Capture the cell that displays the provided text and extract its (X, Y) central coordinate. 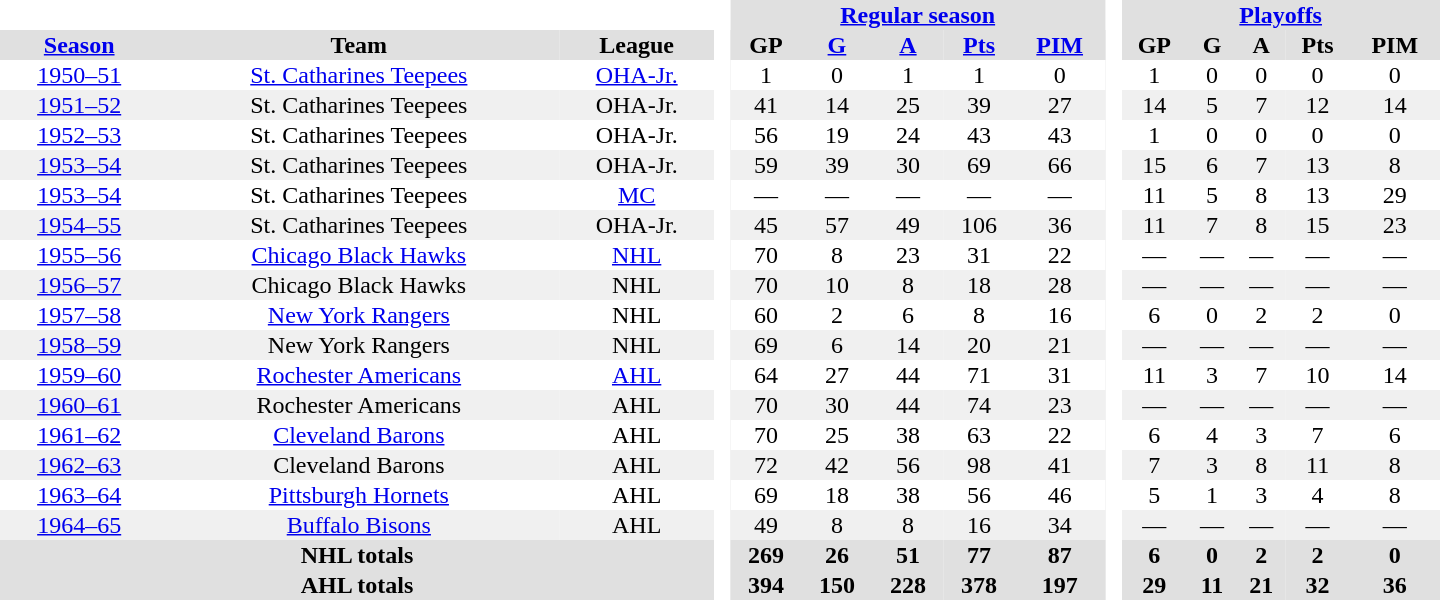
1963–64 (79, 495)
74 (978, 405)
72 (766, 465)
87 (1059, 555)
28 (1059, 285)
1955–56 (79, 255)
1961–62 (79, 435)
51 (908, 555)
394 (766, 585)
269 (766, 555)
19 (836, 135)
59 (766, 165)
Regular season (917, 15)
150 (836, 585)
1962–63 (79, 465)
1956–57 (79, 285)
60 (766, 315)
AHL totals (357, 585)
1960–61 (79, 405)
20 (978, 345)
1957–58 (79, 315)
Season (79, 45)
46 (1059, 495)
Buffalo Bisons (358, 525)
MC (636, 195)
106 (978, 225)
1959–60 (79, 375)
Playoffs (1280, 15)
26 (836, 555)
1958–59 (79, 345)
32 (1318, 585)
1952–53 (79, 135)
378 (978, 585)
45 (766, 225)
63 (978, 435)
24 (908, 135)
NHL totals (357, 555)
57 (836, 225)
42 (836, 465)
1954–55 (79, 225)
League (636, 45)
1950–51 (79, 75)
64 (766, 375)
197 (1059, 585)
98 (978, 465)
71 (978, 375)
1964–65 (79, 525)
34 (1059, 525)
1951–52 (79, 105)
12 (1318, 105)
Team (358, 45)
Pittsburgh Hornets (358, 495)
66 (1059, 165)
77 (978, 555)
228 (908, 585)
